Determine the [x, y] coordinate at the center of the cell enclosing the given text.  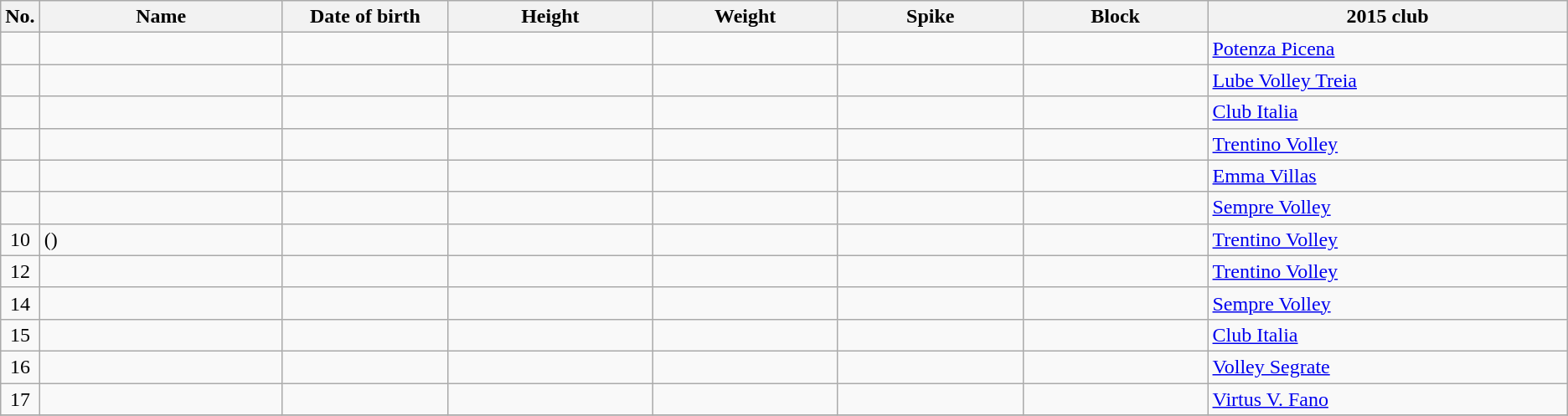
10 [20, 239]
Virtus V. Fano [1387, 399]
Weight [745, 17]
Name [161, 17]
Potenza Picena [1387, 49]
Lube Volley Treia [1387, 80]
Spike [930, 17]
17 [20, 399]
2015 club [1387, 17]
Height [550, 17]
() [161, 239]
Date of birth [365, 17]
Volley Segrate [1387, 367]
16 [20, 367]
No. [20, 17]
Block [1116, 17]
Emma Villas [1387, 176]
15 [20, 335]
14 [20, 303]
12 [20, 271]
